Identify which cell holds the provided text, then report its (X, Y) central coordinate. 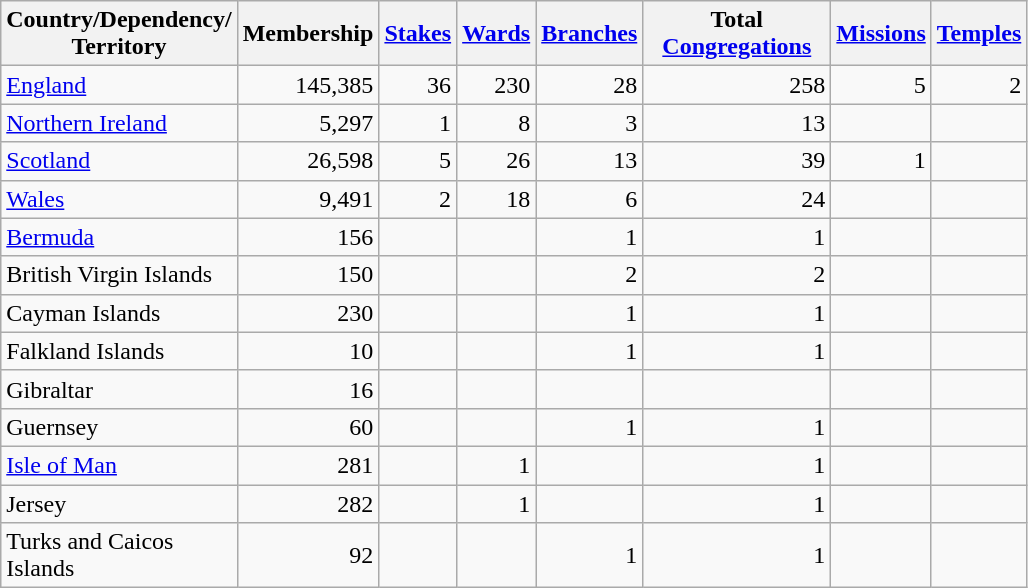
36 (418, 85)
Cayman Islands (119, 313)
150 (308, 275)
Wales (119, 199)
258 (737, 85)
26 (496, 161)
16 (308, 389)
Membership (308, 34)
92 (308, 556)
Northern Ireland (119, 123)
6 (590, 199)
Wards (496, 34)
3 (590, 123)
Jersey (119, 503)
British Virgin Islands (119, 275)
Temples (979, 34)
Missions (881, 34)
5,297 (308, 123)
8 (496, 123)
Branches (590, 34)
281 (308, 465)
9,491 (308, 199)
Guernsey (119, 427)
28 (590, 85)
60 (308, 427)
Falkland Islands (119, 351)
Bermuda (119, 237)
145,385 (308, 85)
Stakes (418, 34)
10 (308, 351)
39 (737, 161)
18 (496, 199)
Isle of Man (119, 465)
282 (308, 503)
Scotland (119, 161)
156 (308, 237)
Total Congregations (737, 34)
Gibraltar (119, 389)
Turks and Caicos Islands (119, 556)
26,598 (308, 161)
England (119, 85)
Country/Dependency/ Territory (119, 34)
24 (737, 199)
